Scan for the cell matching the given text and deliver its [X, Y] coordinate at center. 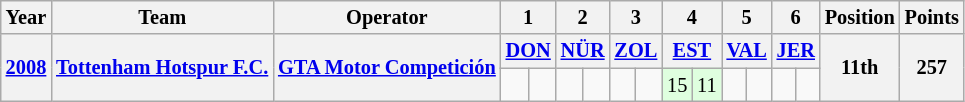
DON [528, 51]
GTA Motor Competición [387, 68]
Operator [387, 17]
11 [706, 85]
Tottenham Hotspur F.C. [162, 68]
257 [932, 68]
15 [677, 85]
6 [796, 17]
ZOL [636, 51]
JER [796, 51]
Position [860, 17]
3 [636, 17]
Year [26, 17]
VAL [747, 51]
EST [692, 51]
11th [860, 68]
1 [528, 17]
5 [747, 17]
Team [162, 17]
4 [692, 17]
Points [932, 17]
2008 [26, 68]
2 [583, 17]
NÜR [583, 51]
